For the text-containing cell, return its midpoint in (X, Y) coordinate format. 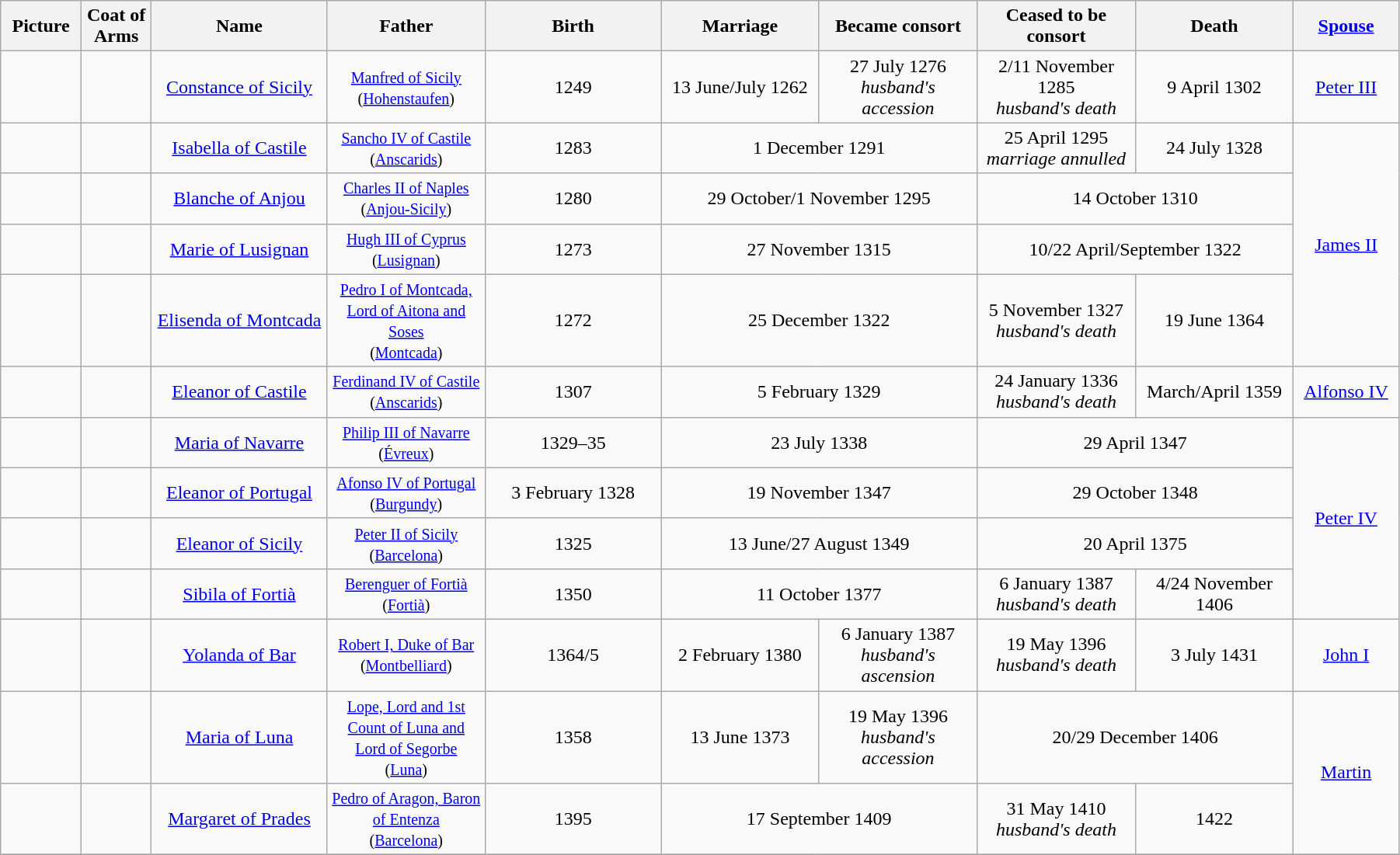
Elisenda of Montcada (239, 320)
Constance of Sicily (239, 87)
John I (1346, 655)
Martin (1346, 773)
27 July 1276husband's accession (898, 87)
Afonso IV of Portugal(Burgundy) (406, 492)
29 October/1 November 1295 (819, 199)
Sibila of Fortià (239, 593)
Maria of Luna (239, 738)
Hugh III of Cyprus(Lusignan) (406, 249)
25 December 1322 (819, 320)
1272 (573, 320)
Isabella of Castile (239, 148)
Eleanor of Portugal (239, 492)
Manfred of Sicily(Hohenstaufen) (406, 87)
3 February 1328 (573, 492)
13 June/July 1262 (740, 87)
Birth (573, 26)
Peter III (1346, 87)
29 April 1347 (1136, 443)
Berenguer of Fortià(Fortià) (406, 593)
James II (1346, 245)
Ferdinand IV of Castile(Anscarids) (406, 391)
1280 (573, 199)
23 July 1338 (819, 443)
Name (239, 26)
24 January 1336husband's death (1057, 391)
1350 (573, 593)
Picture (41, 26)
Pedro I of Montcada, Lord of Aitona and Soses(Montcada) (406, 320)
Marie of Lusignan (239, 249)
2/11 November 1285husband's death (1057, 87)
1364/5 (573, 655)
Charles II of Naples(Anjou-Sicily) (406, 199)
Blanche of Anjou (239, 199)
29 October 1348 (1136, 492)
24 July 1328 (1214, 148)
6 January 1387 husband's ascension (898, 655)
Alfonso IV (1346, 391)
1329–35 (573, 443)
Maria of Navarre (239, 443)
5 February 1329 (819, 391)
Margaret of Prades (239, 819)
13 June 1373 (740, 738)
11 October 1377 (819, 593)
Peter IV (1346, 518)
27 November 1315 (819, 249)
1249 (573, 87)
10/22 April/September 1322 (1136, 249)
1283 (573, 148)
Eleanor of Sicily (239, 544)
Peter II of Sicily(Barcelona) (406, 544)
Death (1214, 26)
Eleanor of Castile (239, 391)
9 April 1302 (1214, 87)
Philip III of Navarre(Évreux) (406, 443)
1395 (573, 819)
1307 (573, 391)
Sancho IV of Castile(Anscarids) (406, 148)
3 July 1431 (1214, 655)
19 June 1364 (1214, 320)
19 May 1396husband's accession (898, 738)
5 November 1327husband's death (1057, 320)
2 February 1380 (740, 655)
March/April 1359 (1214, 391)
20 April 1375 (1136, 544)
17 September 1409 (819, 819)
Yolanda of Bar (239, 655)
Marriage (740, 26)
1325 (573, 544)
Father (406, 26)
Ceased to be consort (1057, 26)
14 October 1310 (1136, 199)
31 May 1410husband's death (1057, 819)
Spouse (1346, 26)
Coat of Arms (116, 26)
Lope, Lord and 1st Count of Luna and Lord of Segorbe(Luna) (406, 738)
20/29 December 1406 (1136, 738)
6 January 1387husband's death (1057, 593)
Robert I, Duke of Bar(Montbelliard) (406, 655)
Became consort (898, 26)
19 May 1396husband's death (1057, 655)
1422 (1214, 819)
13 June/27 August 1349 (819, 544)
19 November 1347 (819, 492)
Pedro of Aragon, Baron of Entenza(Barcelona) (406, 819)
25 April 1295marriage annulled (1057, 148)
1 December 1291 (819, 148)
1358 (573, 738)
1273 (573, 249)
4/24 November 1406 (1214, 593)
